Locate the cell with the specified text and output its (x, y) center coordinate. 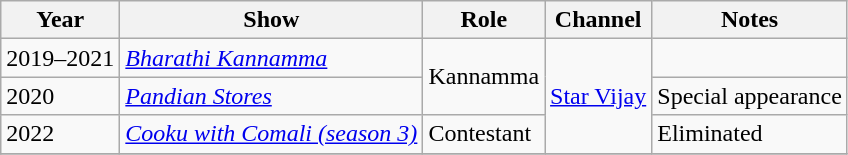
Kannamma (484, 77)
Show (272, 20)
Notes (750, 20)
Star Vijay (598, 96)
2019–2021 (60, 58)
Contestant (484, 134)
Cooku with Comali (season 3) (272, 134)
Eliminated (750, 134)
Special appearance (750, 96)
Pandian Stores (272, 96)
Year (60, 20)
2022 (60, 134)
2020 (60, 96)
Channel (598, 20)
Bharathi Kannamma (272, 58)
Role (484, 20)
